For the text-containing cell, return its midpoint in [X, Y] coordinate format. 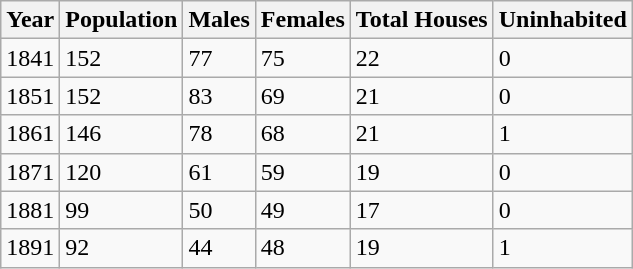
120 [122, 172]
77 [219, 58]
59 [302, 172]
48 [302, 248]
61 [219, 172]
22 [422, 58]
Population [122, 20]
Total Houses [422, 20]
1841 [30, 58]
Males [219, 20]
75 [302, 58]
44 [219, 248]
1861 [30, 134]
99 [122, 210]
1881 [30, 210]
50 [219, 210]
146 [122, 134]
Uninhabited [562, 20]
1891 [30, 248]
1871 [30, 172]
78 [219, 134]
17 [422, 210]
68 [302, 134]
49 [302, 210]
Year [30, 20]
92 [122, 248]
83 [219, 96]
1851 [30, 96]
Females [302, 20]
69 [302, 96]
